For the text-containing cell, return its midpoint in [X, Y] coordinate format. 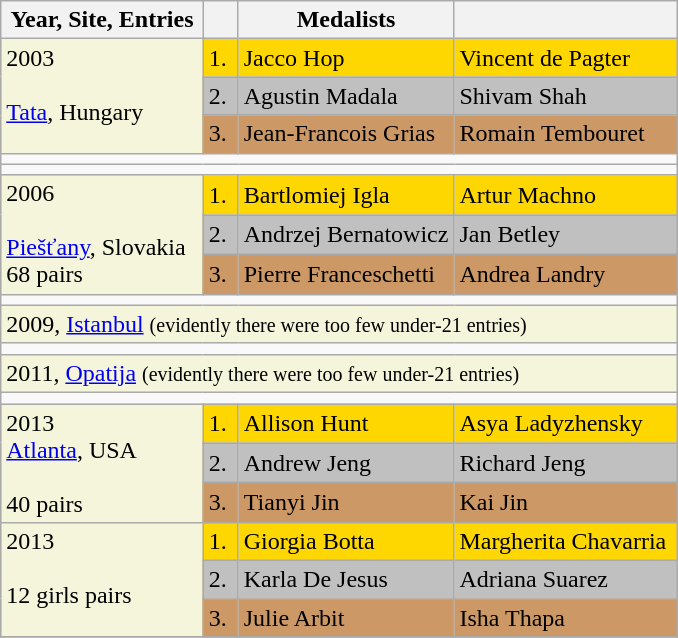
Giorgia Botta [346, 542]
Artur Machno [566, 195]
2003Tata, Hungary [102, 96]
Kai Jin [566, 503]
Adriana Suarez [566, 580]
Shivam Shah [566, 96]
Isha Thapa [566, 618]
Pierre Franceschetti [346, 274]
Margherita Chavarria [566, 542]
Jean-Francois Grias [346, 134]
Jan Betley [566, 235]
Tianyi Jin [346, 503]
Karla De Jesus [346, 580]
2011, Opatija (evidently there were too few under-21 entries) [340, 373]
Bartlomiej Igla [346, 195]
2006Piešťany, Slovakia 68 pairs [102, 234]
Asya Ladyzhensky [566, 424]
Agustin Madala [346, 96]
Medalists [346, 20]
Julie Arbit [346, 618]
Romain Tembouret [566, 134]
2013Atlanta, USA 40 pairs [102, 464]
Andrew Jeng [346, 463]
2009, Istanbul (evidently there were too few under-21 entries) [340, 324]
Year, Site, Entries [102, 20]
Andrea Landry [566, 274]
Jacco Hop [346, 58]
Allison Hunt [346, 424]
Richard Jeng [566, 463]
2013 12 girls pairs [102, 580]
Vincent de Pagter [566, 58]
Andrzej Bernatowicz [346, 235]
